For the text-containing cell, return its midpoint in (x, y) coordinate format. 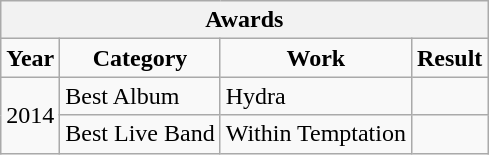
2014 (30, 115)
Result (449, 58)
Work (316, 58)
Awards (244, 20)
Category (140, 58)
Year (30, 58)
Best Live Band (140, 134)
Within Temptation (316, 134)
Best Album (140, 96)
Hydra (316, 96)
